Return [X, Y] of the center of cell containing provided text 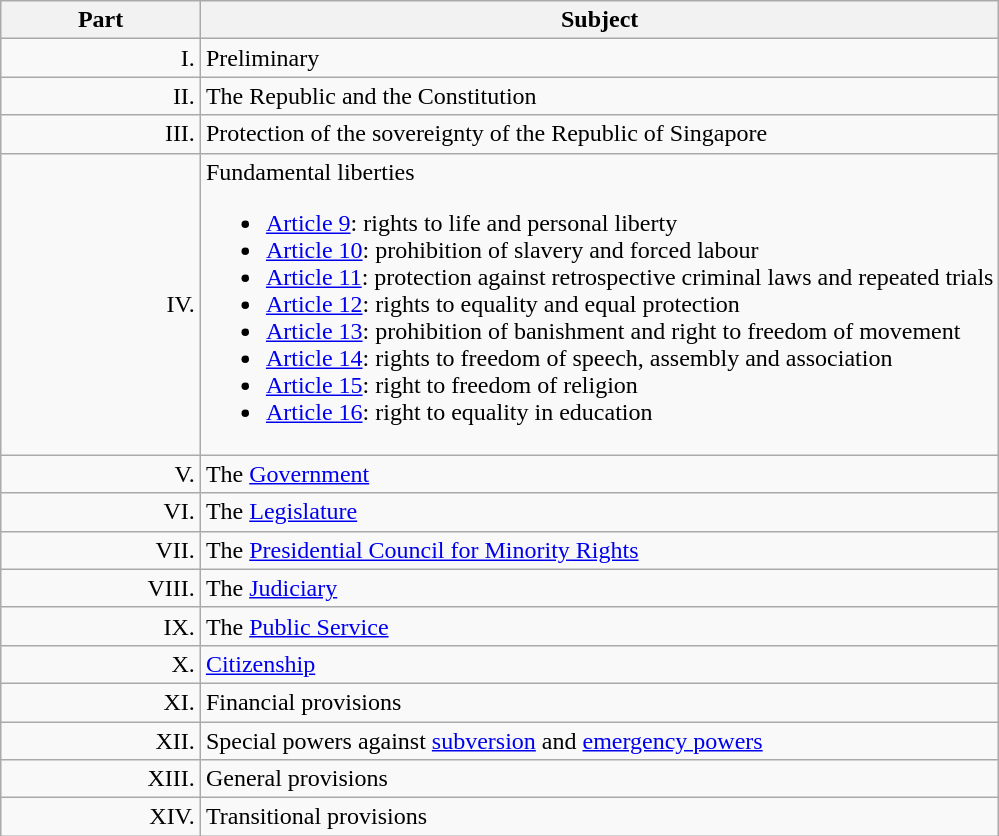
IX. [101, 626]
Subject [600, 20]
VIII. [101, 588]
XIII. [101, 779]
Financial provisions [600, 702]
The Public Service [600, 626]
General provisions [600, 779]
The Republic and the Constitution [600, 96]
XIV. [101, 817]
VI. [101, 512]
IV. [101, 304]
XI. [101, 702]
Citizenship [600, 664]
XII. [101, 741]
The Presidential Council for Minority Rights [600, 550]
III. [101, 134]
V. [101, 474]
Special powers against subversion and emergency powers [600, 741]
The Judiciary [600, 588]
The Government [600, 474]
II. [101, 96]
VII. [101, 550]
Preliminary [600, 58]
Part [101, 20]
X. [101, 664]
The Legislature [600, 512]
Transitional provisions [600, 817]
I. [101, 58]
Protection of the sovereignty of the Republic of Singapore [600, 134]
